Identify which cell holds the provided text, then report its [x, y] central coordinate. 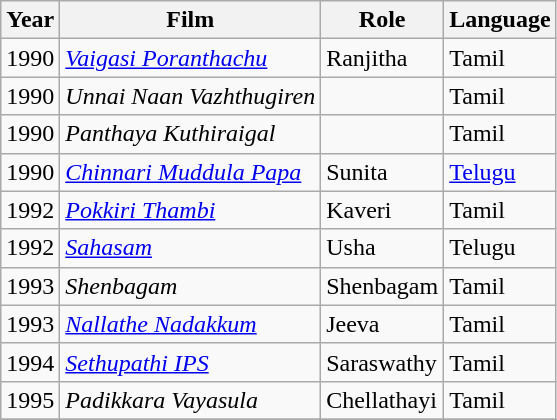
Ranjitha [382, 58]
Sethupathi IPS [190, 362]
Saraswathy [382, 362]
Kaveri [382, 210]
Pokkiri Thambi [190, 210]
Sunita [382, 172]
Film [190, 20]
Panthaya Kuthiraigal [190, 134]
Jeeva [382, 324]
Chinnari Muddula Papa [190, 172]
Sahasam [190, 248]
1994 [30, 362]
Role [382, 20]
Year [30, 20]
Usha [382, 248]
Unnai Naan Vazhthugiren [190, 96]
Nallathe Nadakkum [190, 324]
Vaigasi Poranthachu [190, 58]
Language [500, 20]
Padikkara Vayasula [190, 400]
1995 [30, 400]
Chellathayi [382, 400]
